Locate the cell with the specified text and output its (x, y) center coordinate. 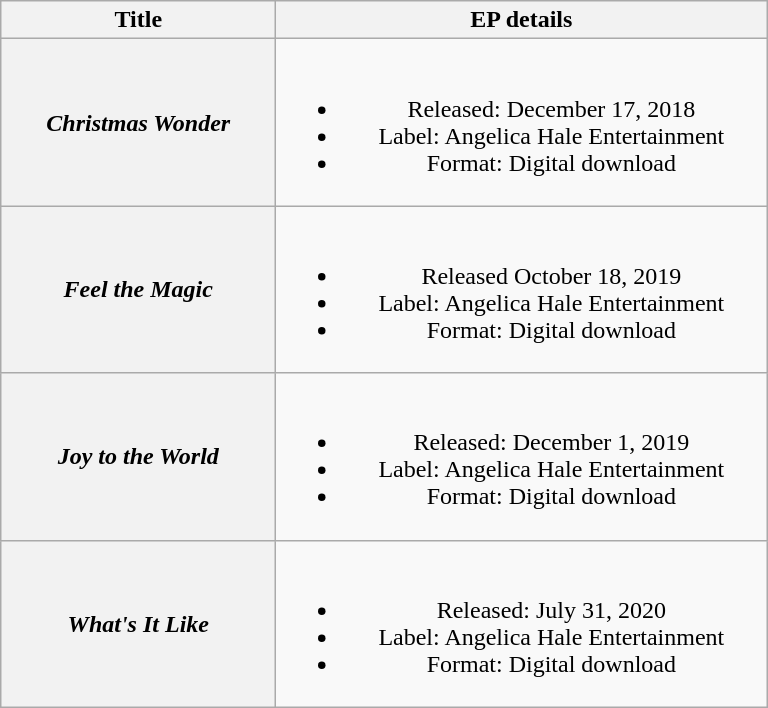
Joy to the World (138, 456)
What's It Like (138, 624)
EP details (522, 20)
Title (138, 20)
Feel the Magic (138, 290)
Released: December 1, 2019Label: Angelica Hale EntertainmentFormat: Digital download (522, 456)
Released October 18, 2019Label: Angelica Hale EntertainmentFormat: Digital download (522, 290)
Released: July 31, 2020Label: Angelica Hale EntertainmentFormat: Digital download (522, 624)
Released: December 17, 2018Label: Angelica Hale EntertainmentFormat: Digital download (522, 122)
Christmas Wonder (138, 122)
